Identify which cell holds the provided text, then report its (x, y) central coordinate. 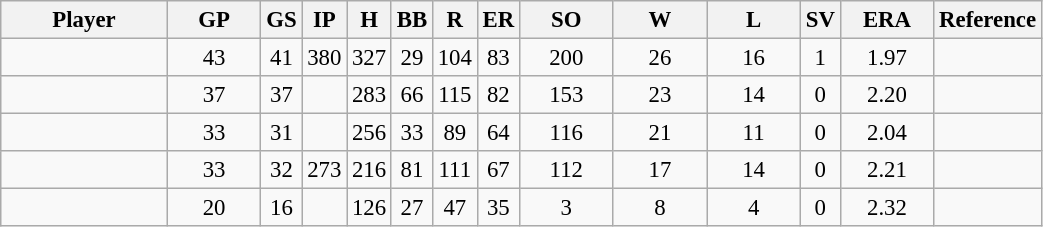
IP (324, 20)
ERA (887, 20)
H (370, 20)
1.97 (887, 58)
112 (566, 170)
64 (498, 133)
GS (282, 20)
153 (566, 95)
21 (660, 133)
116 (566, 133)
L (754, 20)
111 (454, 170)
283 (370, 95)
3 (566, 208)
11 (754, 133)
Player (84, 20)
R (454, 20)
4 (754, 208)
81 (412, 170)
89 (454, 133)
256 (370, 133)
GP (214, 20)
200 (566, 58)
27 (412, 208)
43 (214, 58)
2.21 (887, 170)
41 (282, 58)
32 (282, 170)
8 (660, 208)
67 (498, 170)
2.20 (887, 95)
380 (324, 58)
23 (660, 95)
216 (370, 170)
SO (566, 20)
17 (660, 170)
26 (660, 58)
327 (370, 58)
ER (498, 20)
2.04 (887, 133)
W (660, 20)
1 (820, 58)
2.32 (887, 208)
82 (498, 95)
104 (454, 58)
126 (370, 208)
273 (324, 170)
47 (454, 208)
83 (498, 58)
SV (820, 20)
66 (412, 95)
35 (498, 208)
20 (214, 208)
31 (282, 133)
115 (454, 95)
29 (412, 58)
BB (412, 20)
Reference (988, 20)
